Return [x, y] of the center of cell containing provided text 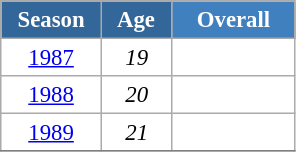
Age [136, 20]
Season [52, 20]
1989 [52, 133]
19 [136, 58]
Overall [234, 20]
20 [136, 95]
1988 [52, 95]
21 [136, 133]
1987 [52, 58]
